Search for the cell housing the specified text and yield its [X, Y] center coordinate. 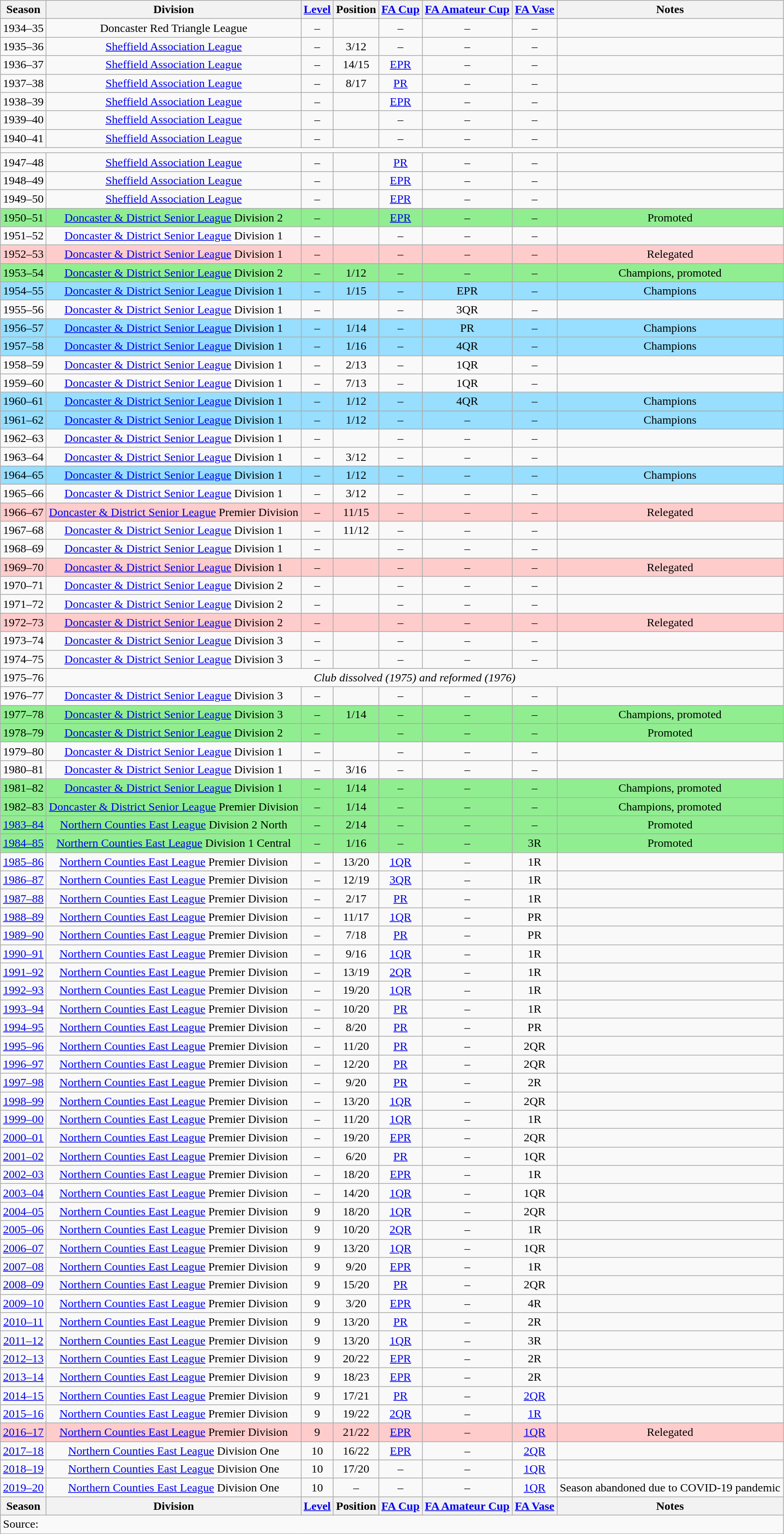
1957–58 [23, 346]
1977–78 [23, 714]
1994–95 [23, 1027]
1988–89 [23, 917]
1955–56 [23, 310]
7/13 [356, 383]
2015–16 [23, 1414]
1958–59 [23, 365]
1975–76 [23, 678]
1960–61 [23, 401]
7/18 [356, 935]
1979–80 [23, 751]
2007–08 [23, 1267]
Source: [392, 1524]
1956–57 [23, 328]
1935–36 [23, 46]
1966–67 [23, 512]
1950–51 [23, 217]
14/15 [356, 65]
1964–65 [23, 475]
1939–40 [23, 120]
20/22 [356, 1358]
1987–88 [23, 899]
11/15 [356, 512]
1992–93 [23, 990]
19/22 [356, 1414]
1997–98 [23, 1082]
1951–52 [23, 236]
1996–97 [23, 1064]
1948–49 [23, 180]
2014–15 [23, 1395]
2000–01 [23, 1138]
1980–81 [23, 769]
1963–64 [23, 457]
1949–50 [23, 199]
Club dissolved (1975) and reformed (1976) [415, 678]
21/22 [356, 1432]
1962–63 [23, 438]
2001–02 [23, 1156]
1999–00 [23, 1120]
17/21 [356, 1395]
1982–83 [23, 806]
8/17 [356, 83]
1973–74 [23, 641]
2003–04 [23, 1193]
9/16 [356, 954]
2/17 [356, 899]
17/20 [356, 1469]
13/19 [356, 972]
11/17 [356, 917]
1969–70 [23, 567]
1986–87 [23, 880]
2/13 [356, 365]
1981–82 [23, 788]
1936–37 [23, 65]
16/22 [356, 1451]
1983–84 [23, 825]
1937–38 [23, 83]
2017–18 [23, 1451]
4R [535, 1303]
1970–71 [23, 586]
2019–20 [23, 1488]
1984–85 [23, 843]
1953–54 [23, 273]
2006–07 [23, 1248]
1989–90 [23, 935]
2013–14 [23, 1377]
2016–17 [23, 1432]
1974–75 [23, 659]
1961–62 [23, 420]
Season abandoned due to COVID-19 pandemic [670, 1488]
15/20 [356, 1285]
1972–73 [23, 622]
14/20 [356, 1193]
6/20 [356, 1156]
12/20 [356, 1064]
18/23 [356, 1377]
Northern Counties East League Division 1 Central [174, 843]
1990–91 [23, 954]
2018–19 [23, 1469]
1991–92 [23, 972]
1965–66 [23, 493]
3/16 [356, 769]
1976–77 [23, 696]
1947–48 [23, 162]
2004–05 [23, 1211]
1/15 [356, 291]
1978–79 [23, 733]
2012–13 [23, 1358]
1993–94 [23, 1009]
2009–10 [23, 1303]
11/12 [356, 531]
12/19 [356, 880]
8/20 [356, 1027]
1938–39 [23, 102]
2008–09 [23, 1285]
2010–11 [23, 1322]
3/20 [356, 1303]
1952–53 [23, 254]
1998–99 [23, 1101]
1968–69 [23, 549]
1967–68 [23, 531]
1995–96 [23, 1046]
1934–35 [23, 28]
2005–06 [23, 1230]
2011–12 [23, 1340]
1971–72 [23, 604]
2002–03 [23, 1175]
1940–41 [23, 138]
1954–55 [23, 291]
1985–86 [23, 862]
Northern Counties East League Division 2 North [174, 825]
2/14 [356, 825]
Doncaster Red Triangle League [174, 28]
1959–60 [23, 383]
